Determine the (X, Y) coordinate at the center of the cell enclosing the given text.  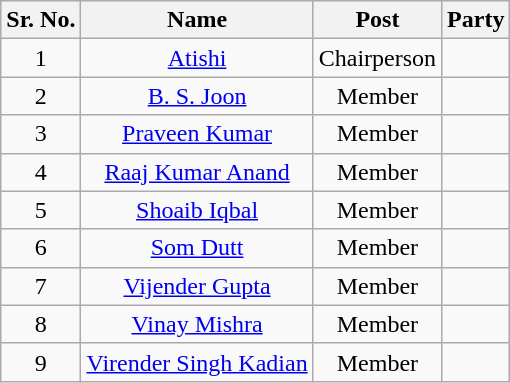
1 (41, 58)
Som Dutt (197, 248)
Sr. No. (41, 20)
Vijender Gupta (197, 286)
6 (41, 248)
Name (197, 20)
Post (377, 20)
Vinay Mishra (197, 324)
9 (41, 362)
Praveen Kumar (197, 134)
Party (476, 20)
2 (41, 96)
Raaj Kumar Anand (197, 172)
Chairperson (377, 58)
Atishi (197, 58)
4 (41, 172)
B. S. Joon (197, 96)
3 (41, 134)
7 (41, 286)
5 (41, 210)
8 (41, 324)
Shoaib Iqbal (197, 210)
Virender Singh Kadian (197, 362)
